Determine the [X, Y] coordinate at the center of the cell enclosing the given text.  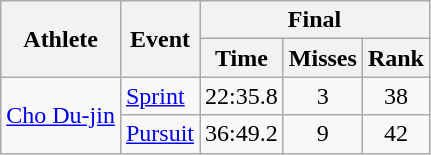
Event [160, 39]
Pursuit [160, 134]
Cho Du-jin [61, 115]
Athlete [61, 39]
Rank [396, 58]
Final [315, 20]
9 [322, 134]
38 [396, 96]
42 [396, 134]
Time [242, 58]
3 [322, 96]
Sprint [160, 96]
Misses [322, 58]
22:35.8 [242, 96]
36:49.2 [242, 134]
